Extract the [X, Y] coordinate from the center of the cell holding the provided text.  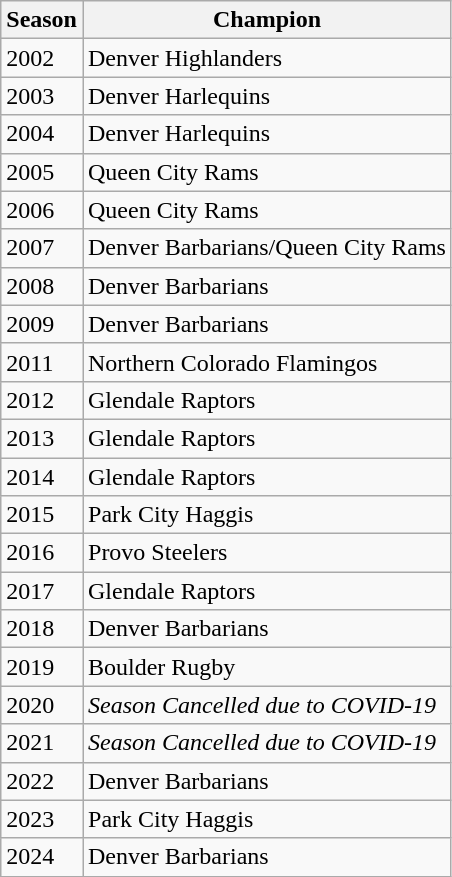
2012 [42, 400]
Denver Highlanders [266, 58]
2004 [42, 134]
2003 [42, 96]
2019 [42, 667]
2023 [42, 819]
2018 [42, 629]
Provo Steelers [266, 553]
2016 [42, 553]
2017 [42, 591]
Denver Barbarians/Queen City Rams [266, 248]
2020 [42, 705]
2005 [42, 172]
2015 [42, 515]
2002 [42, 58]
Boulder Rugby [266, 667]
Northern Colorado Flamingos [266, 362]
2009 [42, 324]
2014 [42, 477]
2007 [42, 248]
2022 [42, 781]
2024 [42, 857]
2021 [42, 743]
2006 [42, 210]
2008 [42, 286]
Champion [266, 20]
2013 [42, 438]
Season [42, 20]
2011 [42, 362]
